Output the [x, y] coordinate of the center of the cell containing the given text.  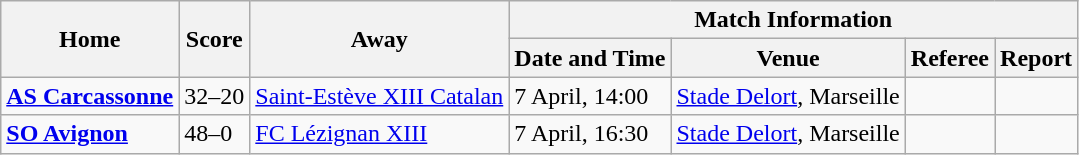
Saint-Estève XIII Catalan [380, 96]
Venue [788, 58]
Score [214, 39]
48–0 [214, 134]
AS Carcassonne [90, 96]
Away [380, 39]
FC Lézignan XIII [380, 134]
Report [1036, 58]
Referee [950, 58]
SO Avignon [90, 134]
Match Information [794, 20]
32–20 [214, 96]
Date and Time [590, 58]
Home [90, 39]
7 April, 14:00 [590, 96]
7 April, 16:30 [590, 134]
